Detect which cell encompasses the target text, then output its (X, Y) center coordinate. 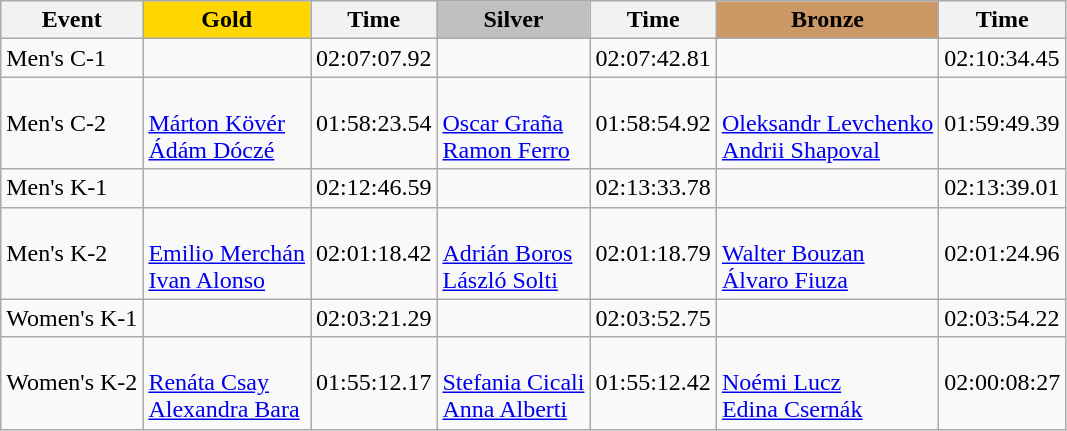
Renáta CsayAlexandra Bara (227, 383)
Men's C-2 (72, 123)
02:03:54.22 (1002, 318)
02:10:34.45 (1002, 58)
02:03:21.29 (374, 318)
Women's K-1 (72, 318)
Adrián BorosLászló Solti (514, 253)
02:01:24.96 (1002, 253)
Event (72, 20)
01:55:12.17 (374, 383)
Women's K-2 (72, 383)
01:59:49.39 (1002, 123)
Men's K-1 (72, 188)
Noémi LuczEdina Csernák (827, 383)
01:58:54.92 (653, 123)
02:07:42.81 (653, 58)
Walter BouzanÁlvaro Fiuza (827, 253)
Stefania CicaliAnna Alberti (514, 383)
02:13:33.78 (653, 188)
Oscar GrañaRamon Ferro (514, 123)
02:12:46.59 (374, 188)
Men's K-2 (72, 253)
Men's C-1 (72, 58)
Silver (514, 20)
Bronze (827, 20)
02:01:18.79 (653, 253)
02:01:18.42 (374, 253)
01:58:23.54 (374, 123)
02:13:39.01 (1002, 188)
01:55:12.42 (653, 383)
Emilio MerchánIvan Alonso (227, 253)
02:00:08:27 (1002, 383)
Gold (227, 20)
02:03:52.75 (653, 318)
02:07:07.92 (374, 58)
Márton KövérÁdám Dóczé (227, 123)
Oleksandr LevchenkoAndrii Shapoval (827, 123)
